Return the [x, y] coordinate for the center point of the cell that contains the specified text.  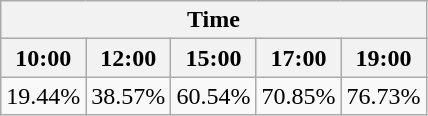
12:00 [128, 58]
70.85% [298, 96]
76.73% [384, 96]
10:00 [44, 58]
17:00 [298, 58]
60.54% [214, 96]
19:00 [384, 58]
Time [214, 20]
19.44% [44, 96]
15:00 [214, 58]
38.57% [128, 96]
